Identify which cell holds the provided text, then report its [x, y] central coordinate. 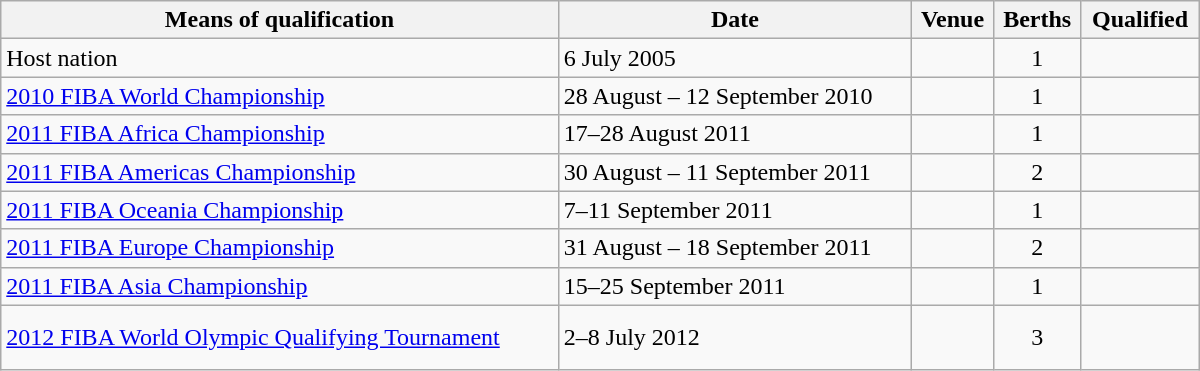
30 August – 11 September 2011 [734, 172]
Berths [1038, 20]
2011 FIBA Oceania Championship [280, 210]
2010 FIBA World Championship [280, 96]
15–25 September 2011 [734, 286]
2011 FIBA Europe Championship [280, 248]
2011 FIBA Asia Championship [280, 286]
Means of qualification [280, 20]
28 August – 12 September 2010 [734, 96]
7–11 September 2011 [734, 210]
Host nation [280, 58]
Venue [953, 20]
3 [1038, 338]
6 July 2005 [734, 58]
Date [734, 20]
2011 FIBA Americas Championship [280, 172]
31 August – 18 September 2011 [734, 248]
2011 FIBA Africa Championship [280, 134]
17–28 August 2011 [734, 134]
Qualified [1140, 20]
2012 FIBA World Olympic Qualifying Tournament [280, 338]
2–8 July 2012 [734, 338]
